Capture the cell that displays the provided text and extract its (x, y) central coordinate. 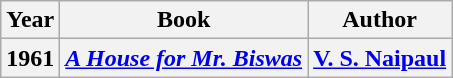
Year (30, 20)
A House for Mr. Biswas (184, 58)
Book (184, 20)
V. S. Naipaul (380, 58)
Author (380, 20)
1961 (30, 58)
